Scan for the cell matching the given text and deliver its [X, Y] coordinate at center. 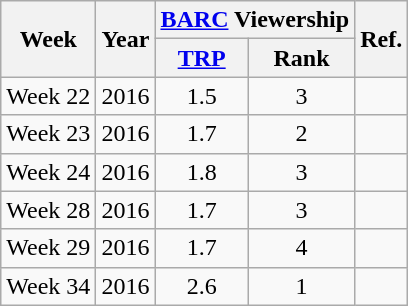
Week 29 [48, 248]
Year [126, 39]
Week 28 [48, 210]
Week [48, 39]
Ref. [382, 39]
TRP [202, 58]
Week 23 [48, 134]
1.5 [202, 96]
1 [301, 286]
BARC Viewership [255, 20]
Week 34 [48, 286]
Week 22 [48, 96]
4 [301, 248]
2 [301, 134]
Week 24 [48, 172]
1.8 [202, 172]
2.6 [202, 286]
Rank [301, 58]
